Scan for the cell matching the given text and deliver its (X, Y) coordinate at center. 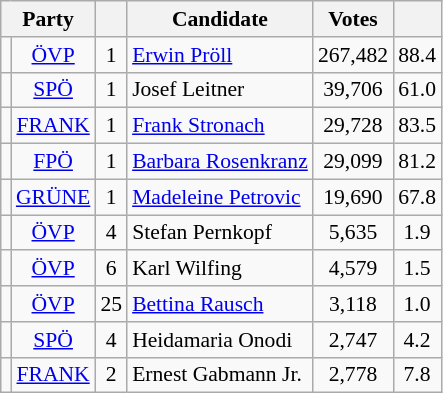
29,099 (353, 162)
Votes (353, 19)
Ernest Gabmann Jr. (220, 375)
GRÜNE (53, 197)
67.8 (417, 197)
39,706 (353, 90)
Josef Leitner (220, 90)
81.2 (417, 162)
88.4 (417, 55)
4,579 (353, 269)
Erwin Pröll (220, 55)
267,482 (353, 55)
Barbara Rosenkranz (220, 162)
Frank Stronach (220, 126)
83.5 (417, 126)
29,728 (353, 126)
FPÖ (53, 162)
6 (111, 269)
Heidamaria Onodi (220, 340)
19,690 (353, 197)
Madeleine Petrovic (220, 197)
7.8 (417, 375)
61.0 (417, 90)
3,118 (353, 304)
Bettina Rausch (220, 304)
Party (48, 19)
1.5 (417, 269)
Candidate (220, 19)
Karl Wilfing (220, 269)
2 (111, 375)
Stefan Pernkopf (220, 233)
25 (111, 304)
2,778 (353, 375)
1.0 (417, 304)
5,635 (353, 233)
4.2 (417, 340)
2,747 (353, 340)
1.9 (417, 233)
